Find where the given text appears and provide that cell's center as [X, Y] coordinate. 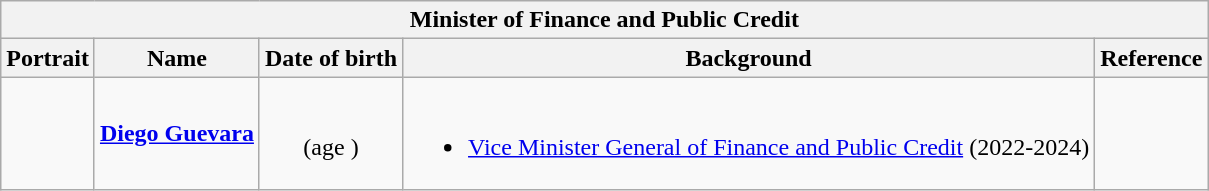
Reference [1152, 58]
Minister of Finance and Public Credit [604, 20]
(age ) [330, 134]
Portrait [48, 58]
Name [176, 58]
Vice Minister General of Finance and Public Credit (2022-2024) [749, 134]
Diego Guevara [176, 134]
Date of birth [330, 58]
Background [749, 58]
